Find where the given text appears and provide that cell's center as (X, Y) coordinate. 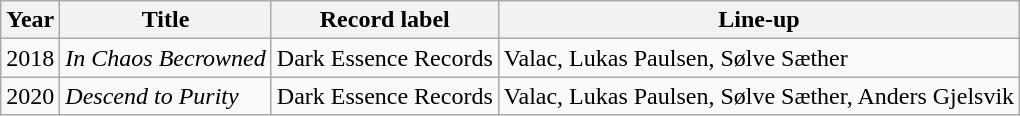
Line-up (758, 20)
Title (166, 20)
Year (30, 20)
2018 (30, 58)
Valac, Lukas Paulsen, Sølve Sæther (758, 58)
Valac, Lukas Paulsen, Sølve Sæther, Anders Gjelsvik (758, 96)
2020 (30, 96)
Record label (384, 20)
In Chaos Becrowned (166, 58)
Descend to Purity (166, 96)
